Determine the [x, y] coordinate at the center of the cell enclosing the given text.  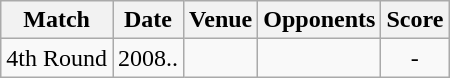
- [415, 58]
4th Round [57, 58]
Match [57, 20]
Venue [221, 20]
Opponents [320, 20]
Score [415, 20]
2008.. [148, 58]
Date [148, 20]
